Identify which cell holds the provided text, then report its (x, y) central coordinate. 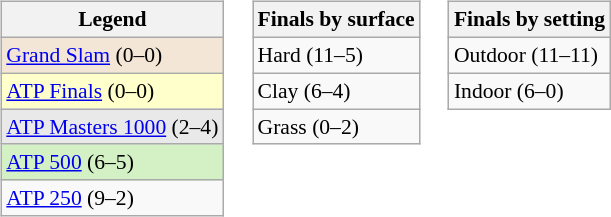
Finals by setting (530, 20)
ATP Finals (0–0) (112, 91)
Outdoor (11–11) (530, 55)
ATP 250 (9–2) (112, 198)
ATP 500 (6–5) (112, 162)
Indoor (6–0) (530, 91)
Grand Slam (0–0) (112, 55)
Hard (11–5) (336, 55)
Legend (112, 20)
Clay (6–4) (336, 91)
ATP Masters 1000 (2–4) (112, 127)
Finals by surface (336, 20)
Grass (0–2) (336, 127)
